Identify which cell holds the provided text, then report its [x, y] central coordinate. 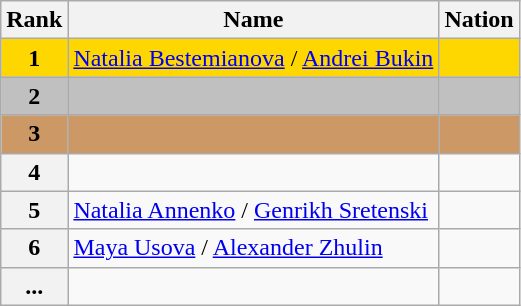
Rank [34, 20]
... [34, 286]
4 [34, 172]
Maya Usova / Alexander Zhulin [254, 248]
Name [254, 20]
5 [34, 210]
Natalia Annenko / Genrikh Sretenski [254, 210]
2 [34, 96]
Nation [479, 20]
1 [34, 58]
3 [34, 134]
Natalia Bestemianova / Andrei Bukin [254, 58]
6 [34, 248]
